For the text-containing cell, return its midpoint in [x, y] coordinate format. 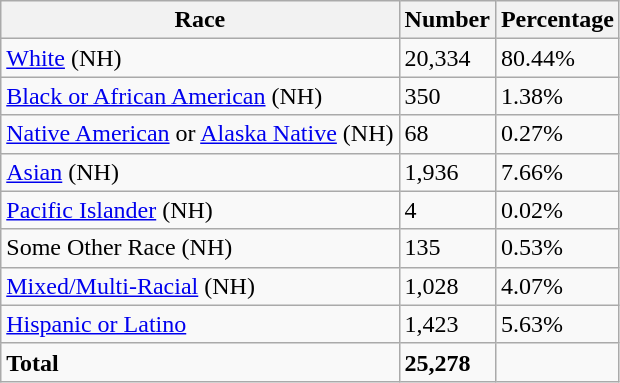
1,936 [447, 172]
68 [447, 134]
1,423 [447, 324]
1.38% [557, 96]
4 [447, 210]
Pacific Islander (NH) [200, 210]
Some Other Race (NH) [200, 248]
25,278 [447, 362]
Native American or Alaska Native (NH) [200, 134]
Total [200, 362]
Black or African American (NH) [200, 96]
Hispanic or Latino [200, 324]
0.02% [557, 210]
7.66% [557, 172]
Race [200, 20]
350 [447, 96]
80.44% [557, 58]
Mixed/Multi-Racial (NH) [200, 286]
4.07% [557, 286]
0.27% [557, 134]
Percentage [557, 20]
1,028 [447, 286]
0.53% [557, 248]
White (NH) [200, 58]
135 [447, 248]
5.63% [557, 324]
Asian (NH) [200, 172]
Number [447, 20]
20,334 [447, 58]
